Detect which cell encompasses the target text, then output its (x, y) center coordinate. 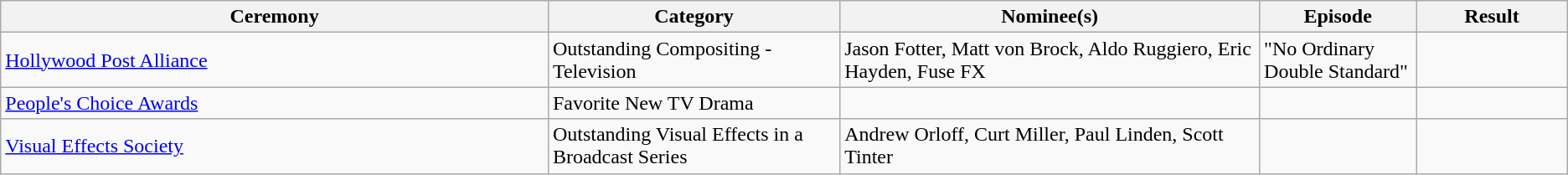
"No Ordinary Double Standard" (1338, 60)
Jason Fotter, Matt von Brock, Aldo Ruggiero, Eric Hayden, Fuse FX (1050, 60)
Favorite New TV Drama (694, 103)
Outstanding Visual Effects in a Broadcast Series (694, 146)
Ceremony (275, 17)
Nominee(s) (1050, 17)
Outstanding Compositing - Television (694, 60)
Visual Effects Society (275, 146)
People's Choice Awards (275, 103)
Andrew Orloff, Curt Miller, Paul Linden, Scott Tinter (1050, 146)
Category (694, 17)
Episode (1338, 17)
Hollywood Post Alliance (275, 60)
Result (1492, 17)
